Extract the (X, Y) coordinate from the center of the cell holding the provided text.  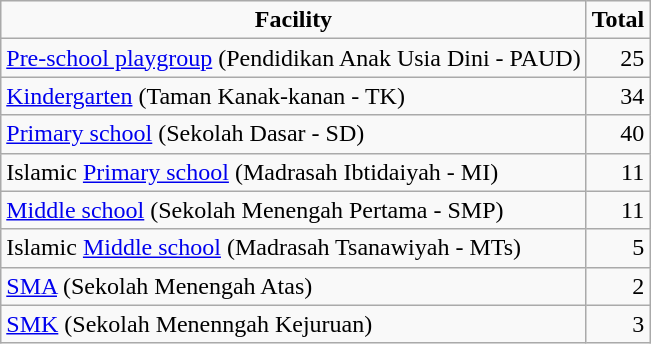
Kindergarten (Taman Kanak-kanan - TK) (294, 96)
Facility (294, 20)
40 (618, 134)
5 (618, 248)
25 (618, 58)
3 (618, 324)
34 (618, 96)
Middle school (Sekolah Menengah Pertama - SMP) (294, 210)
SMK (Sekolah Menenngah Kejuruan) (294, 324)
2 (618, 286)
Total (618, 20)
Pre-school playgroup (Pendidikan Anak Usia Dini - PAUD) (294, 58)
SMA (Sekolah Menengah Atas) (294, 286)
Islamic Primary school (Madrasah Ibtidaiyah - MI) (294, 172)
Primary school (Sekolah Dasar - SD) (294, 134)
Islamic Middle school (Madrasah Tsanawiyah - MTs) (294, 248)
